Find where the given text appears and provide that cell's center as (x, y) coordinate. 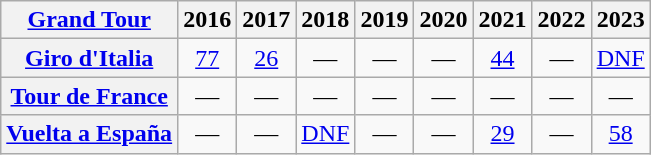
Giro d'Italia (90, 58)
2021 (502, 20)
26 (266, 58)
Grand Tour (90, 20)
2022 (562, 20)
Tour de France (90, 96)
58 (620, 134)
2019 (384, 20)
44 (502, 58)
77 (208, 58)
2018 (326, 20)
2017 (266, 20)
2023 (620, 20)
Vuelta a España (90, 134)
2020 (444, 20)
29 (502, 134)
2016 (208, 20)
